Return [x, y] of the center of cell containing provided text 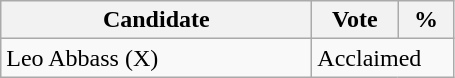
Leo Abbass (X) [156, 58]
Acclaimed [383, 58]
% [426, 20]
Vote [355, 20]
Candidate [156, 20]
